Scan for the cell matching the given text and deliver its [x, y] coordinate at center. 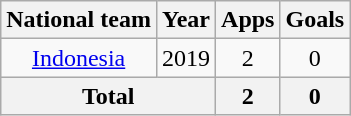
2019 [186, 58]
Apps [248, 20]
Goals [315, 20]
Total [108, 96]
Year [186, 20]
Indonesia [79, 58]
National team [79, 20]
